Determine the [x, y] coordinate at the center of the cell enclosing the given text.  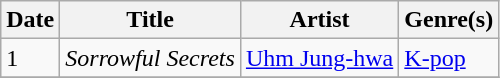
K-pop [449, 58]
Uhm Jung-hwa [319, 58]
1 [30, 58]
Title [150, 20]
Date [30, 20]
Sorrowful Secrets [150, 58]
Artist [319, 20]
Genre(s) [449, 20]
